Provide the [X, Y] coordinate of the cell's center where the given text is located.  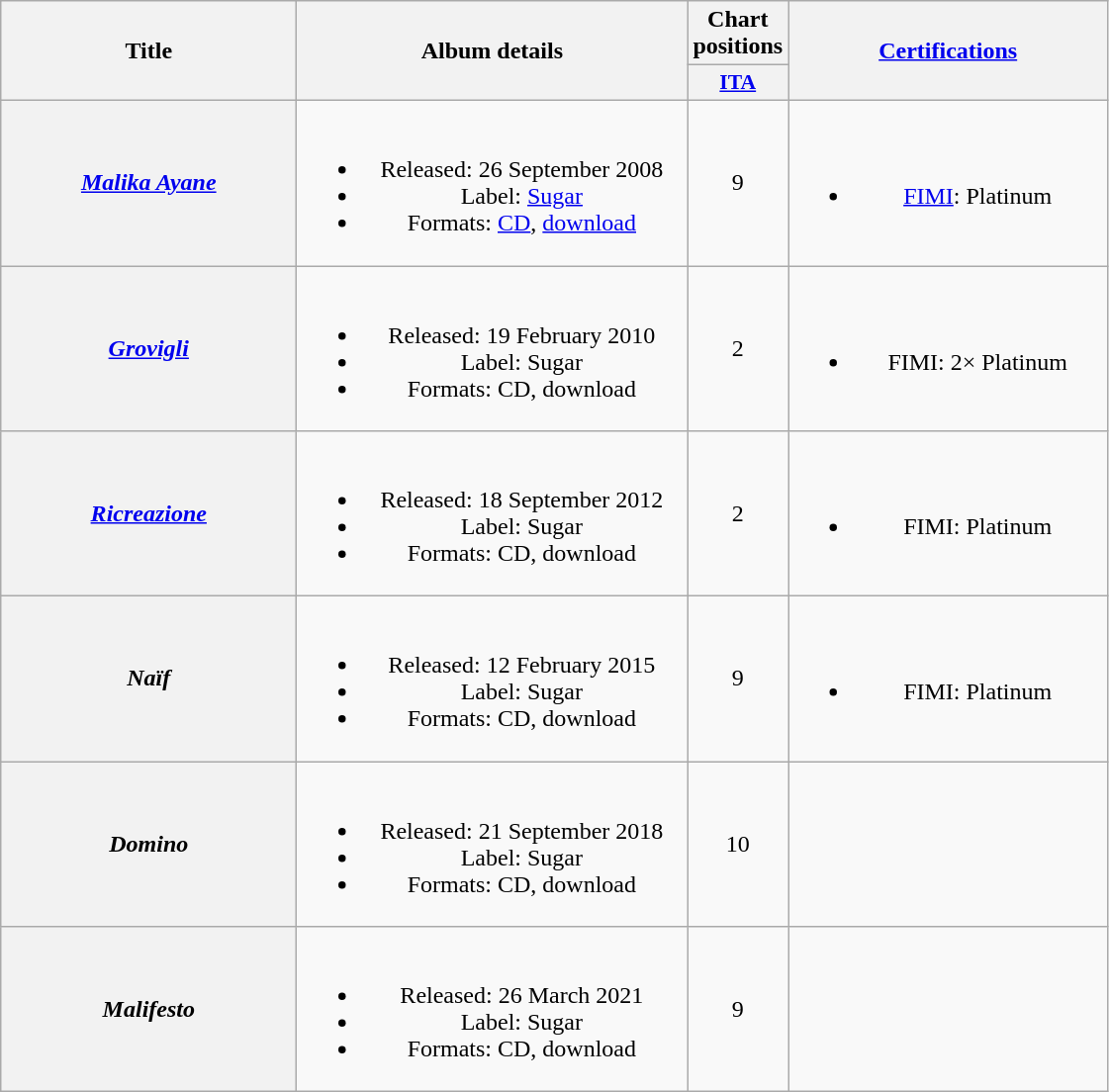
Released: 12 February 2015Label: SugarFormats: CD, download [493, 679]
Chart positions [738, 34]
Malika Ayane [148, 182]
ITA [738, 83]
Grovigli [148, 348]
Certifications [948, 51]
Released: 18 September 2012Label: SugarFormats: CD, download [493, 514]
Domino [148, 845]
Naïf [148, 679]
Album details [493, 51]
FIMI: 2× Platinum [948, 348]
Released: 26 September 2008Label: SugarFormats: CD, download [493, 182]
Released: 19 February 2010Label: SugarFormats: CD, download [493, 348]
Malifesto [148, 1009]
Title [148, 51]
Ricreazione [148, 514]
Released: 26 March 2021Label: SugarFormats: CD, download [493, 1009]
Released: 21 September 2018Label: SugarFormats: CD, download [493, 845]
10 [738, 845]
